Extract the (X, Y) coordinate from the center of the cell holding the provided text.  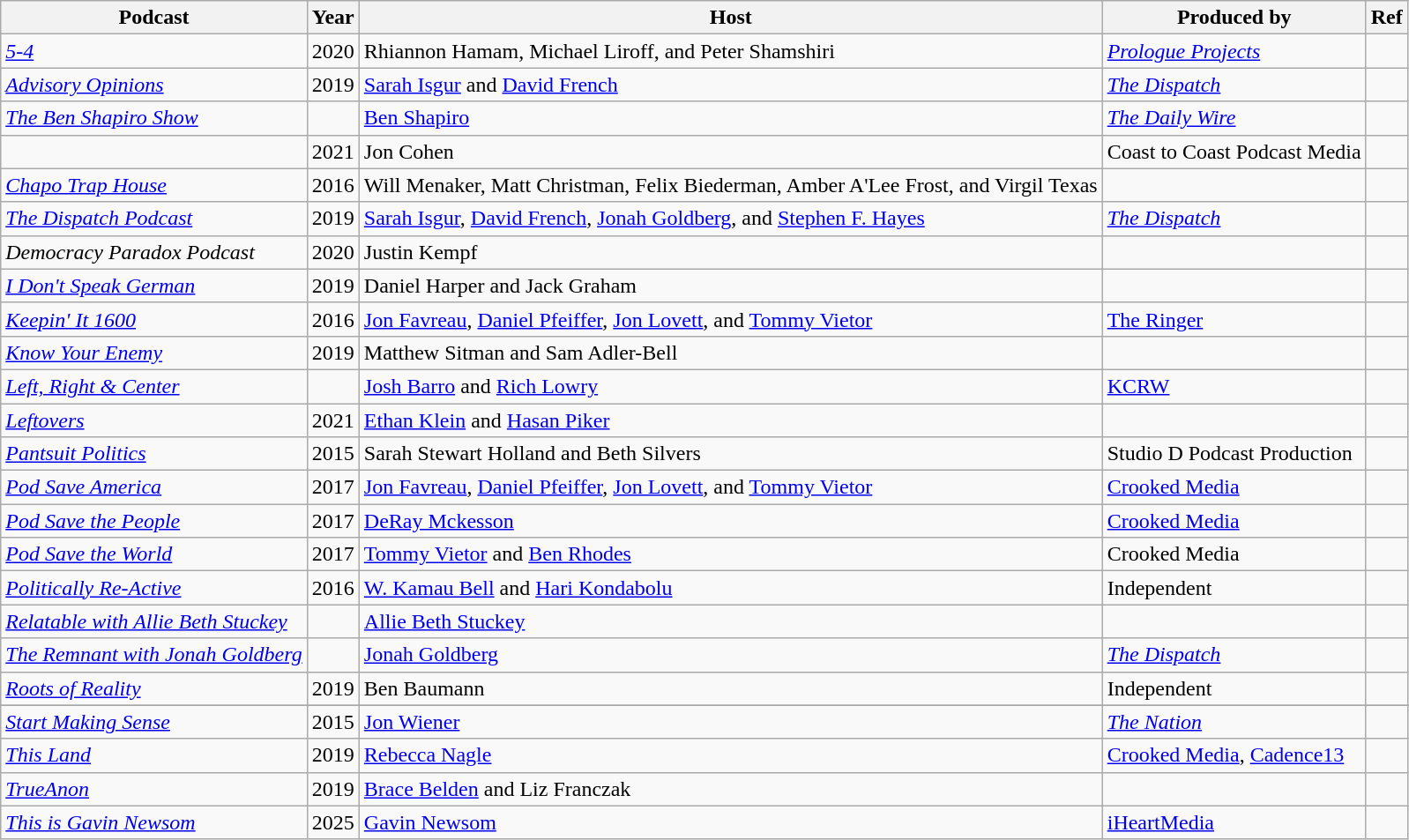
Daniel Harper and Jack Graham (730, 286)
I Don't Speak German (153, 286)
Sarah Isgur and David French (730, 85)
Keepin' It 1600 (153, 319)
Pod Save the People (153, 521)
Matthew Sitman and Sam Adler-Bell (730, 353)
Year (333, 18)
The Dispatch Podcast (153, 219)
Pod Save America (153, 487)
Left, Right & Center (153, 386)
Allie Beth Stuckey (730, 621)
Jon Wiener (730, 722)
iHeartMedia (1234, 822)
TrueAnon (153, 789)
The Daily Wire (1234, 118)
Crooked Media, Cadence13 (1234, 755)
Rebecca Nagle (730, 755)
Chapo Trap House (153, 185)
Studio D Podcast Production (1234, 454)
Podcast (153, 18)
2025 (333, 822)
This is Gavin Newsom (153, 822)
Sarah Isgur, David French, Jonah Goldberg, and Stephen F. Hayes (730, 219)
KCRW (1234, 386)
Gavin Newsom (730, 822)
Start Making Sense (153, 722)
The Remnant with Jonah Goldberg (153, 655)
Produced by (1234, 18)
Ben Baumann (730, 688)
Sarah Stewart Holland and Beth Silvers (730, 454)
W. Kamau Bell and Hari Kondabolu (730, 588)
Advisory Opinions (153, 85)
Ref (1386, 18)
Justin Kempf (730, 252)
Rhiannon Hamam, Michael Liroff, and Peter Shamshiri (730, 51)
Ethan Klein and Hasan Piker (730, 420)
Ben Shapiro (730, 118)
Relatable with Allie Beth Stuckey (153, 621)
The Ringer (1234, 319)
The Nation (1234, 722)
Pod Save the World (153, 554)
Will Menaker, Matt Christman, Felix Biederman, Amber A'Lee Frost, and Virgil Texas (730, 185)
Host (730, 18)
The Ben Shapiro Show (153, 118)
This Land (153, 755)
Politically Re-Active (153, 588)
Pantsuit Politics (153, 454)
Democracy Paradox Podcast (153, 252)
Josh Barro and Rich Lowry (730, 386)
Brace Belden and Liz Franczak (730, 789)
Jonah Goldberg (730, 655)
Know Your Enemy (153, 353)
Coast to Coast Podcast Media (1234, 152)
DeRay Mckesson (730, 521)
Jon Cohen (730, 152)
Prologue Projects (1234, 51)
Leftovers (153, 420)
Roots of Reality (153, 688)
5-4 (153, 51)
Tommy Vietor and Ben Rhodes (730, 554)
